Scan for the cell matching the given text and deliver its (X, Y) coordinate at center. 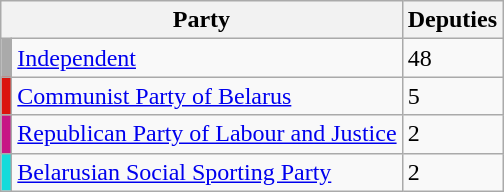
48 (452, 58)
Communist Party of Belarus (207, 96)
Belarusian Social Sporting Party (207, 172)
Republican Party of Labour and Justice (207, 134)
Deputies (452, 20)
Independent (207, 58)
5 (452, 96)
Party (202, 20)
